Determine the (X, Y) coordinate at the center of the cell enclosing the given text.  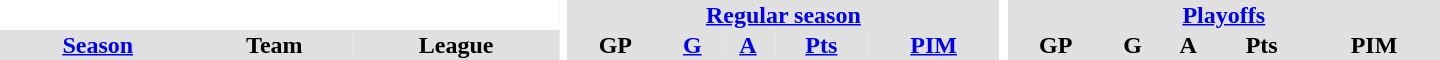
Team (274, 45)
League (456, 45)
Regular season (783, 15)
Playoffs (1224, 15)
Season (98, 45)
